Scan for the cell matching the given text and deliver its [X, Y] coordinate at center. 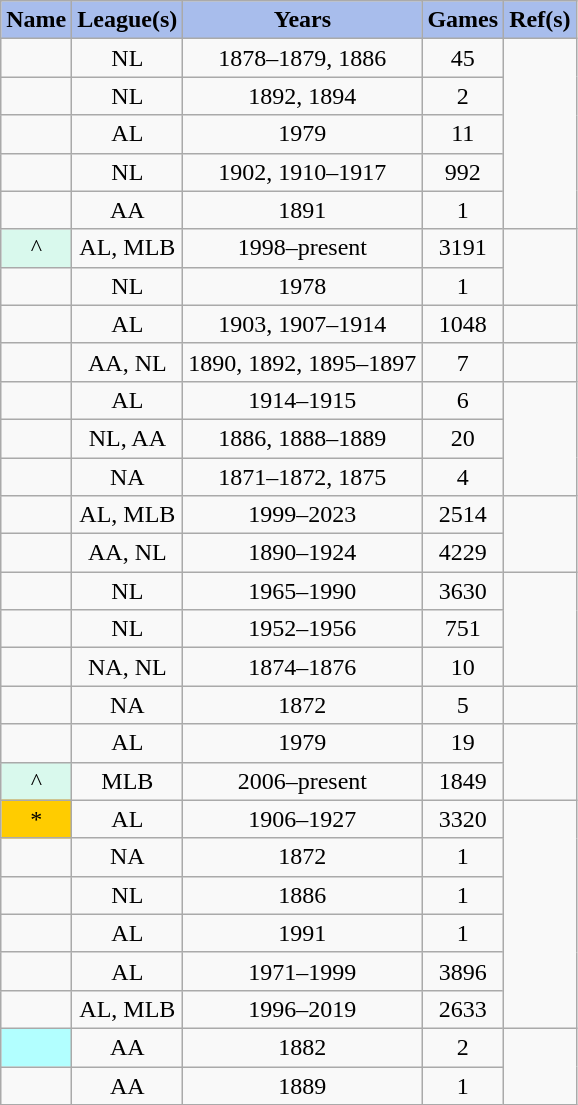
7 [463, 362]
2006–present [302, 781]
1991 [302, 933]
1886 [302, 895]
20 [463, 438]
4229 [463, 553]
1902, 1910–1917 [302, 172]
League(s) [128, 20]
1914–1915 [302, 400]
45 [463, 58]
992 [463, 172]
1048 [463, 324]
3896 [463, 971]
* [36, 819]
1999–2023 [302, 515]
1890, 1892, 1895–1897 [302, 362]
11 [463, 134]
NL, AA [128, 438]
3630 [463, 591]
5 [463, 705]
6 [463, 400]
1874–1876 [302, 667]
MLB [128, 781]
1886, 1888–1889 [302, 438]
10 [463, 667]
1878–1879, 1886 [302, 58]
Name [36, 20]
1849 [463, 781]
1890–1924 [302, 553]
Years [302, 20]
1965–1990 [302, 591]
751 [463, 629]
1906–1927 [302, 819]
1978 [302, 286]
2514 [463, 515]
1882 [302, 1047]
1971–1999 [302, 971]
1889 [302, 1085]
3320 [463, 819]
19 [463, 743]
NA, NL [128, 667]
1871–1872, 1875 [302, 477]
1996–2019 [302, 1009]
1892, 1894 [302, 96]
1952–1956 [302, 629]
Games [463, 20]
1998–present [302, 248]
3191 [463, 248]
Ref(s) [540, 20]
1903, 1907–1914 [302, 324]
1891 [302, 210]
2633 [463, 1009]
4 [463, 477]
